Return (x, y) of the center of cell containing provided text 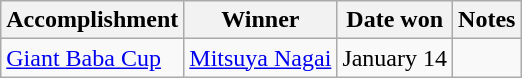
Mitsuya Nagai (260, 58)
Accomplishment (92, 20)
Giant Baba Cup (92, 58)
January 14 (395, 58)
Notes (487, 20)
Date won (395, 20)
Winner (260, 20)
